Return the [X, Y] coordinate for the center point of the cell that contains the specified text.  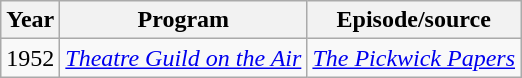
Year [30, 20]
The Pickwick Papers [414, 58]
1952 [30, 58]
Program [184, 20]
Theatre Guild on the Air [184, 58]
Episode/source [414, 20]
